Output the (x, y) coordinate of the center of the cell containing the given text.  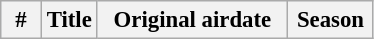
# (22, 20)
Original airdate (192, 20)
Season (331, 20)
Title (69, 20)
